Provide the (x, y) coordinate of the cell's center where the given text is located.  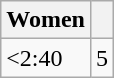
Women (46, 20)
5 (102, 58)
<2:40 (46, 58)
